Provide the (X, Y) coordinate of the cell's center where the given text is located.  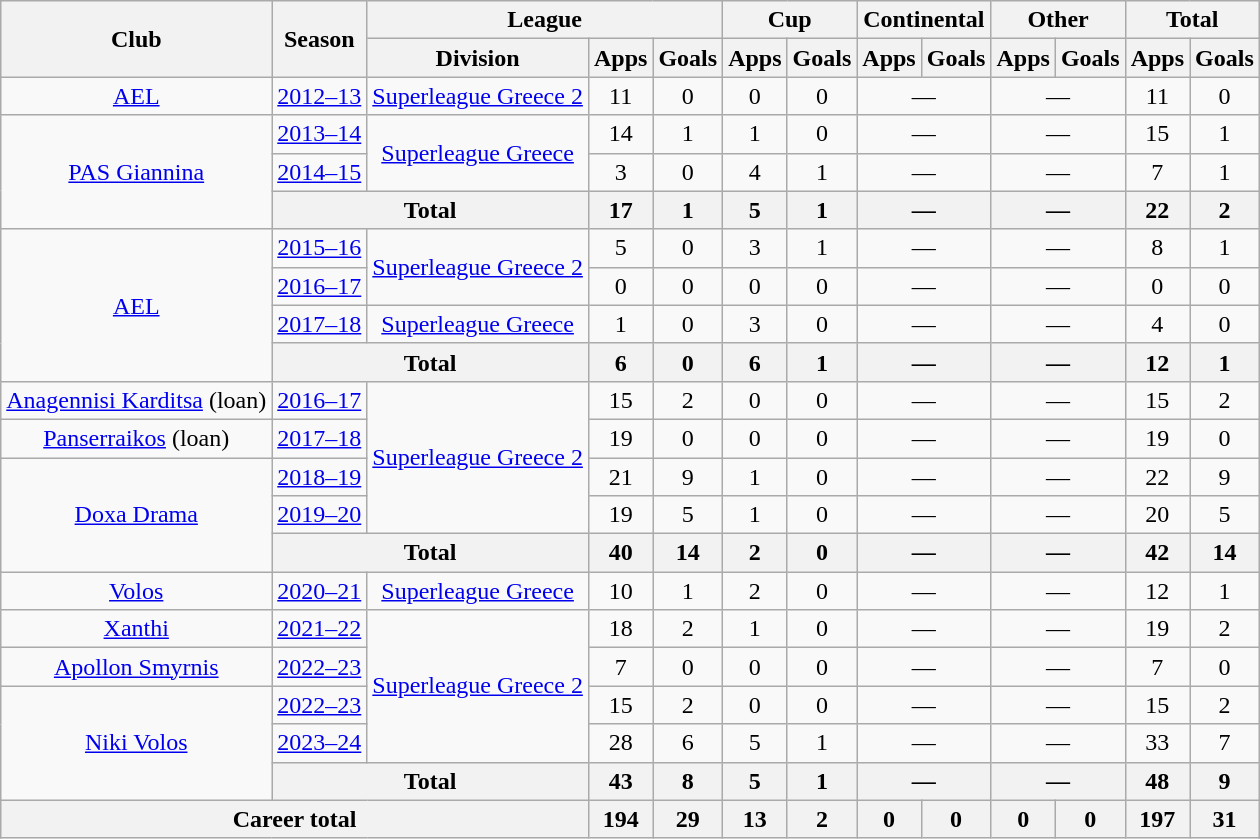
21 (620, 477)
2015–16 (320, 248)
Apollon Smyrnis (136, 667)
2021–22 (320, 629)
Volos (136, 591)
13 (755, 819)
42 (1157, 553)
Panserraikos (loan) (136, 438)
Xanthi (136, 629)
2023–24 (320, 743)
28 (620, 743)
31 (1225, 819)
20 (1157, 515)
Niki Volos (136, 743)
10 (620, 591)
Anagennisi Karditsa (loan) (136, 400)
2014–15 (320, 172)
194 (620, 819)
Club (136, 39)
18 (620, 629)
2019–20 (320, 515)
Division (478, 58)
Season (320, 39)
197 (1157, 819)
Continental (924, 20)
29 (688, 819)
League (545, 20)
2018–19 (320, 477)
48 (1157, 781)
Cup (790, 20)
2020–21 (320, 591)
Career total (295, 819)
17 (620, 210)
40 (620, 553)
Doxa Drama (136, 515)
43 (620, 781)
Other (1058, 20)
2012–13 (320, 96)
2013–14 (320, 134)
PAS Giannina (136, 172)
33 (1157, 743)
